For the text-containing cell, return its midpoint in [x, y] coordinate format. 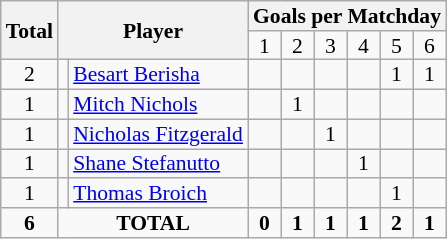
Player [153, 30]
Besart Berisha [158, 75]
5 [396, 46]
Nicholas Fitzgerald [158, 134]
Total [30, 30]
4 [364, 46]
0 [264, 223]
Mitch Nichols [158, 105]
3 [330, 46]
TOTAL [153, 223]
Shane Stefanutto [158, 164]
Thomas Broich [158, 193]
Goals per Matchday [347, 16]
